Find where the given text appears and provide that cell's center as [X, Y] coordinate. 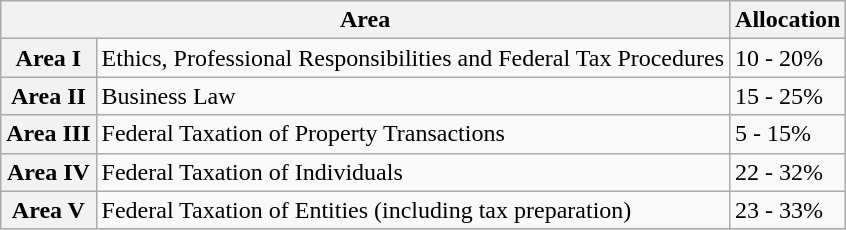
Area II [48, 96]
Federal Taxation of Entities (including tax preparation) [412, 210]
5 - 15% [788, 134]
15 - 25% [788, 96]
Federal Taxation of Property Transactions [412, 134]
23 - 33% [788, 210]
Federal Taxation of Individuals [412, 172]
Area V [48, 210]
Area IV [48, 172]
Allocation [788, 20]
Business Law [412, 96]
Area [366, 20]
Ethics, Professional Responsibilities and Federal Tax Procedures [412, 58]
Area III [48, 134]
Area I [48, 58]
10 - 20% [788, 58]
22 - 32% [788, 172]
